Scan for the cell matching the given text and deliver its (x, y) coordinate at center. 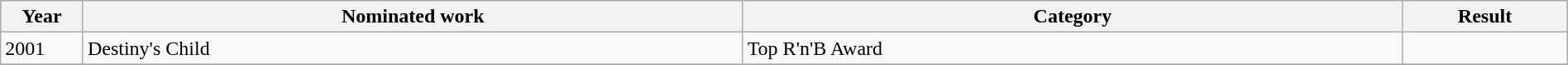
Year (42, 17)
Nominated work (413, 17)
Category (1073, 17)
Destiny's Child (413, 48)
Result (1485, 17)
2001 (42, 48)
Top R'n'B Award (1073, 48)
